From the cell containing the given text, extract its center point as [x, y] coordinate. 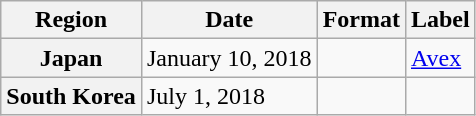
Japan [72, 58]
Label [440, 20]
South Korea [72, 96]
Date [229, 20]
January 10, 2018 [229, 58]
July 1, 2018 [229, 96]
Avex [440, 58]
Format [361, 20]
Region [72, 20]
